Locate the cell with the specified text and output its (X, Y) center coordinate. 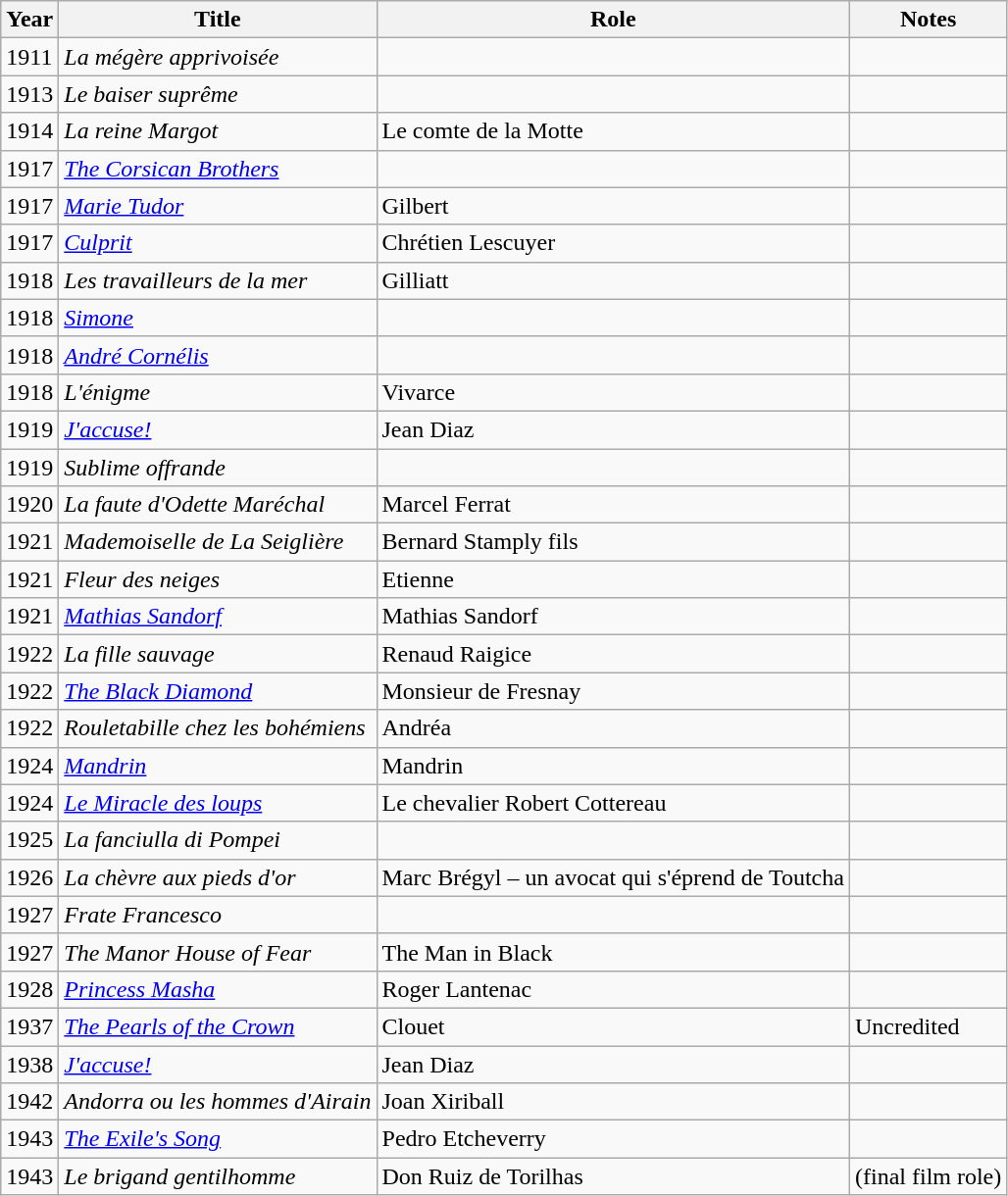
Uncredited (928, 1026)
Pedro Etcheverry (613, 1139)
1942 (29, 1102)
Etienne (613, 579)
Le brigand gentilhomme (218, 1176)
1911 (29, 57)
La chèvre aux pieds d'or (218, 877)
Princess Masha (218, 989)
Les travailleurs de la mer (218, 280)
Monsieur de Fresnay (613, 691)
Gilliatt (613, 280)
Le Miracle des loups (218, 803)
Don Ruiz de Torilhas (613, 1176)
Clouet (613, 1026)
Mademoiselle de La Seiglière (218, 542)
Roger Lantenac (613, 989)
Gilbert (613, 206)
Le baiser suprême (218, 94)
Joan Xiriball (613, 1102)
1914 (29, 131)
Fleur des neiges (218, 579)
1926 (29, 877)
La reine Margot (218, 131)
Title (218, 20)
Marc Brégyl – un avocat qui s'éprend de Toutcha (613, 877)
The Exile's Song (218, 1139)
Marcel Ferrat (613, 505)
La fanciulla di Pompei (218, 840)
The Manor House of Fear (218, 952)
Andorra ou les hommes d'Airain (218, 1102)
1928 (29, 989)
Le chevalier Robert Cottereau (613, 803)
Notes (928, 20)
Bernard Stamply fils (613, 542)
Sublime offrande (218, 468)
Vivarce (613, 392)
André Cornélis (218, 355)
(final film role) (928, 1176)
Frate Francesco (218, 915)
Simone (218, 318)
1920 (29, 505)
1925 (29, 840)
Renaud Raigice (613, 654)
Chrétien Lescuyer (613, 243)
1937 (29, 1026)
Role (613, 20)
L'énigme (218, 392)
The Corsican Brothers (218, 169)
La faute d'Odette Maréchal (218, 505)
1913 (29, 94)
The Black Diamond (218, 691)
The Pearls of the Crown (218, 1026)
La fille sauvage (218, 654)
1938 (29, 1064)
The Man in Black (613, 952)
Rouletabille chez les bohémiens (218, 728)
Andréa (613, 728)
Le comte de la Motte (613, 131)
Year (29, 20)
Culprit (218, 243)
La mégère apprivoisée (218, 57)
Marie Tudor (218, 206)
